From the cell containing the given text, extract its center point as (X, Y) coordinate. 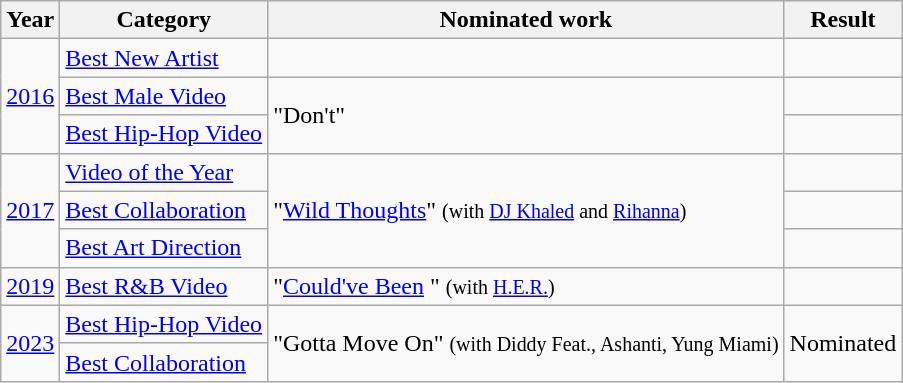
2019 (30, 286)
Year (30, 20)
2023 (30, 343)
Best Art Direction (164, 248)
2016 (30, 96)
Category (164, 20)
"Gotta Move On" (with Diddy Feat., Ashanti, Yung Miami) (526, 343)
Result (843, 20)
Video of the Year (164, 172)
Best New Artist (164, 58)
"Could've Been " (with H.E.R.) (526, 286)
"Wild Thoughts" (with DJ Khaled and Rihanna) (526, 210)
Nominated work (526, 20)
Best R&B Video (164, 286)
"Don't" (526, 115)
2017 (30, 210)
Best Male Video (164, 96)
Nominated (843, 343)
